Identify which cell holds the provided text, then report its (X, Y) central coordinate. 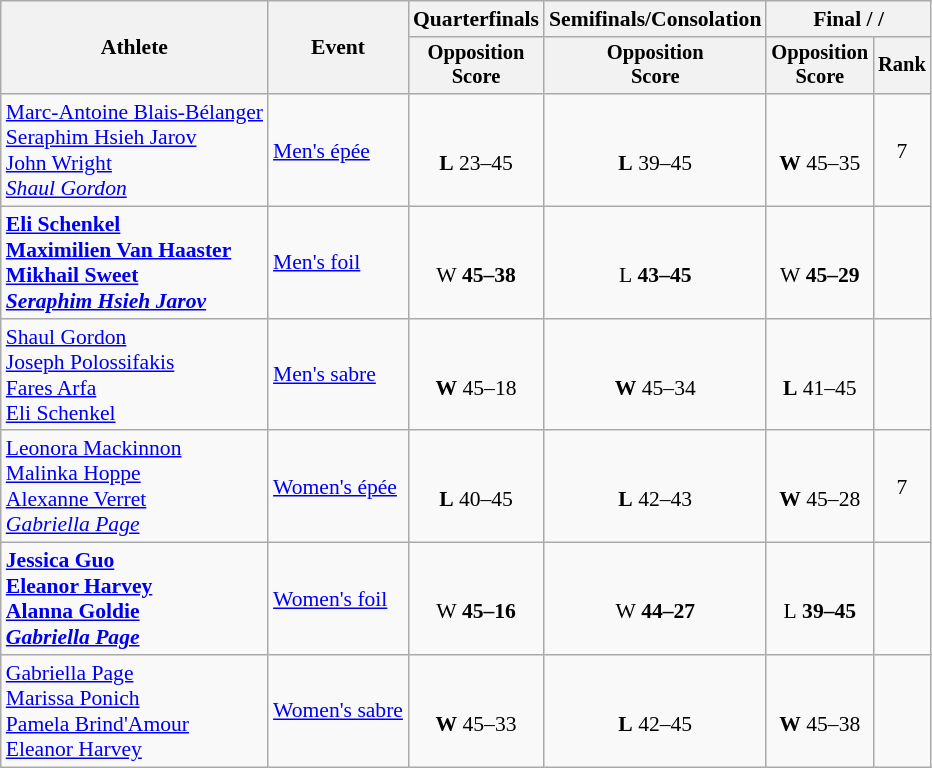
Eli SchenkelMaximilien Van HaasterMikhail SweetSeraphim Hsieh Jarov (134, 263)
W 45–35 (820, 150)
Men's foil (338, 263)
L 23–45 (476, 150)
W 44–27 (655, 599)
L 40–45 (476, 487)
W 45–34 (655, 375)
Quarterfinals (476, 19)
Leonora MackinnonMalinka HoppeAlexanne VerretGabriella Page (134, 487)
Jessica GuoEleanor HarveyAlanna GoldieGabriella Page (134, 599)
Final / / (848, 19)
W 45–33 (476, 711)
L 41–45 (820, 375)
L 43–45 (655, 263)
Women's épée (338, 487)
Shaul GordonJoseph PolossifakisFares ArfaEli Schenkel (134, 375)
Women's sabre (338, 711)
L 42–43 (655, 487)
W 45–16 (476, 599)
Marc-Antoine Blais-BélangerSeraphim Hsieh JarovJohn WrightShaul Gordon (134, 150)
Women's foil (338, 599)
L 42–45 (655, 711)
Men's sabre (338, 375)
Rank (902, 66)
W 45–18 (476, 375)
Athlete (134, 48)
W 45–28 (820, 487)
Gabriella PageMarissa PonichPamela Brind'AmourEleanor Harvey (134, 711)
W 45–29 (820, 263)
Semifinals/Consolation (655, 19)
Event (338, 48)
Men's épée (338, 150)
